Locate the cell with the specified text and output its (x, y) center coordinate. 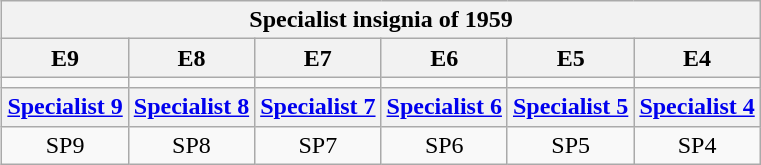
Specialist 7 (318, 107)
Specialist 6 (444, 107)
Specialist 8 (191, 107)
SP7 (318, 145)
Specialist insignia of 1959 (381, 20)
SP9 (65, 145)
SP6 (444, 145)
SP5 (570, 145)
SP4 (697, 145)
E5 (570, 58)
E6 (444, 58)
E8 (191, 58)
E4 (697, 58)
Specialist 4 (697, 107)
Specialist 9 (65, 107)
Specialist 5 (570, 107)
SP8 (191, 145)
E9 (65, 58)
E7 (318, 58)
